For the text-containing cell, return its midpoint in (X, Y) coordinate format. 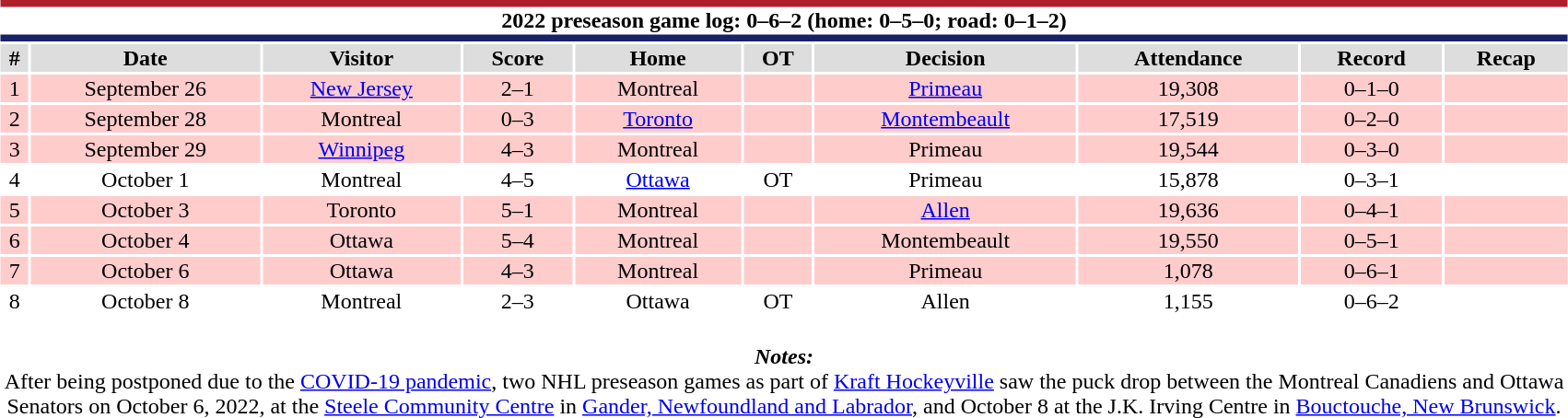
0–6–2 (1372, 301)
1,155 (1188, 301)
October 8 (146, 301)
Recap (1505, 58)
19,308 (1188, 88)
1 (15, 88)
2–3 (518, 301)
Visitor (361, 58)
Decision (945, 58)
2022 preseason game log: 0–6–2 (home: 0–5–0; road: 0–1–2) (784, 20)
0–1–0 (1372, 88)
0–6–1 (1372, 271)
0–3 (518, 119)
0–2–0 (1372, 119)
2–1 (518, 88)
0–3–0 (1372, 149)
15,878 (1188, 180)
Attendance (1188, 58)
Score (518, 58)
3 (15, 149)
October 6 (146, 271)
19,550 (1188, 240)
September 28 (146, 119)
17,519 (1188, 119)
7 (15, 271)
New Jersey (361, 88)
5 (15, 210)
Winnipeg (361, 149)
19,544 (1188, 149)
5–1 (518, 210)
5–4 (518, 240)
0–3–1 (1372, 180)
4 (15, 180)
0–5–1 (1372, 240)
October 4 (146, 240)
October 1 (146, 180)
4–5 (518, 180)
19,636 (1188, 210)
6 (15, 240)
October 3 (146, 210)
# (15, 58)
September 29 (146, 149)
1,078 (1188, 271)
September 26 (146, 88)
Date (146, 58)
Record (1372, 58)
Home (658, 58)
0–4–1 (1372, 210)
2 (15, 119)
8 (15, 301)
